Output the [x, y] coordinate of the center of the cell containing the given text.  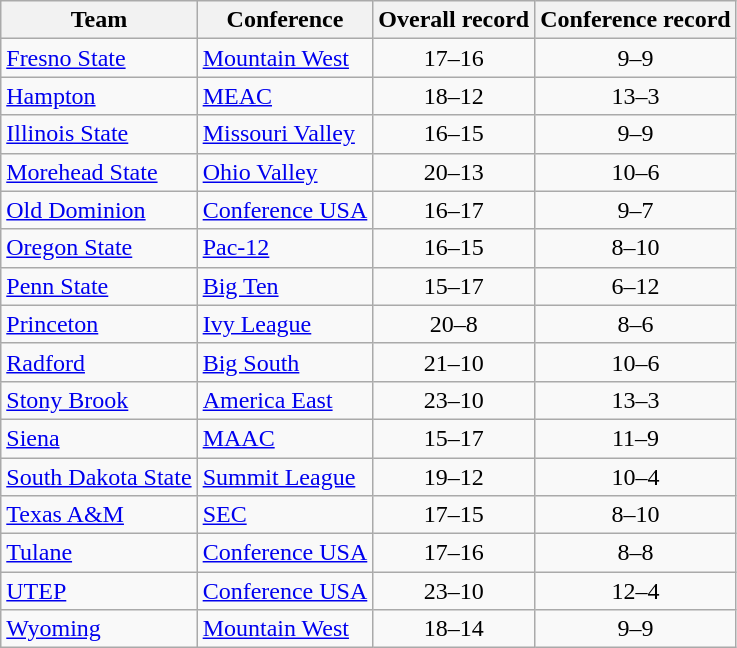
Morehead State [99, 172]
Big Ten [285, 286]
8–8 [636, 553]
UTEP [99, 591]
18–14 [454, 629]
12–4 [636, 591]
9–7 [636, 210]
Siena [99, 438]
Overall record [454, 20]
MEAC [285, 96]
Pac-12 [285, 248]
Conference [285, 20]
Penn State [99, 286]
11–9 [636, 438]
Old Dominion [99, 210]
20–13 [454, 172]
Wyoming [99, 629]
Radford [99, 362]
Missouri Valley [285, 134]
South Dakota State [99, 477]
19–12 [454, 477]
SEC [285, 515]
Hampton [99, 96]
America East [285, 400]
20–8 [454, 324]
Oregon State [99, 248]
17–15 [454, 515]
Fresno State [99, 58]
Texas A&M [99, 515]
Tulane [99, 553]
Stony Brook [99, 400]
Ivy League [285, 324]
Illinois State [99, 134]
Conference record [636, 20]
Team [99, 20]
10–4 [636, 477]
Princeton [99, 324]
Ohio Valley [285, 172]
6–12 [636, 286]
16–17 [454, 210]
8–6 [636, 324]
MAAC [285, 438]
Summit League [285, 477]
Big South [285, 362]
21–10 [454, 362]
18–12 [454, 96]
